Scan for the cell matching the given text and deliver its [X, Y] coordinate at center. 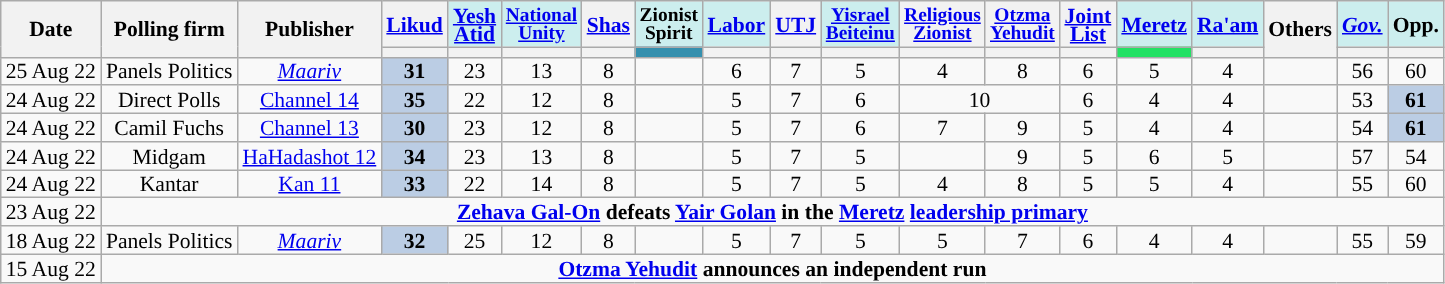
Channel 13 [309, 128]
ZionistSpirit [669, 24]
57 [1362, 156]
YisraelBeiteinu [860, 24]
Zehava Gal-On defeats Yair Golan in the Meretz leadership primary [772, 212]
18 Aug 22 [51, 240]
HaHadashot 12 [309, 156]
Otzma Yehudit announces an independent run [772, 268]
Others [1300, 29]
10 [979, 100]
56 [1362, 71]
Polling firm [170, 29]
14 [541, 184]
UTJ [796, 24]
31 [414, 71]
Meretz [1154, 24]
25 Aug 22 [51, 71]
23 Aug 22 [51, 212]
25 [474, 240]
15 Aug 22 [51, 268]
ReligiousZionist [942, 24]
Publisher [309, 29]
34 [414, 156]
Channel 14 [309, 100]
Likud [414, 24]
53 [1362, 100]
YeshAtid [474, 24]
Opp. [1416, 24]
Kantar [170, 184]
Kan 11 [309, 184]
Gov. [1362, 24]
32 [414, 240]
NationalUnity [541, 24]
30 [414, 128]
59 [1416, 240]
35 [414, 100]
Shas [608, 24]
OtzmaYehudit [1022, 24]
Labor [737, 24]
Ra'am [1228, 24]
Date [51, 29]
Direct Polls [170, 100]
Midgam [170, 156]
33 [414, 184]
Camil Fuchs [170, 128]
JointList [1088, 24]
